Pinpoint the cell where the given text exists, returning its (x, y) midpoint coordinate. 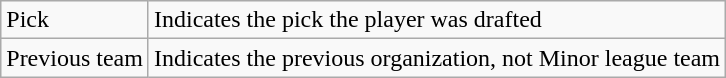
Previous team (75, 58)
Indicates the pick the player was drafted (436, 20)
Indicates the previous organization, not Minor league team (436, 58)
Pick (75, 20)
